Pinpoint the cell where the given text exists, returning its (x, y) midpoint coordinate. 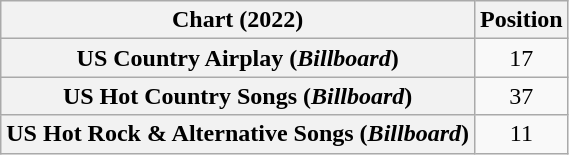
US Hot Rock & Alternative Songs (Billboard) (238, 134)
11 (521, 134)
Position (521, 20)
37 (521, 96)
US Hot Country Songs (Billboard) (238, 96)
US Country Airplay (Billboard) (238, 58)
Chart (2022) (238, 20)
17 (521, 58)
